Determine the [x, y] coordinate at the center of the cell enclosing the given text.  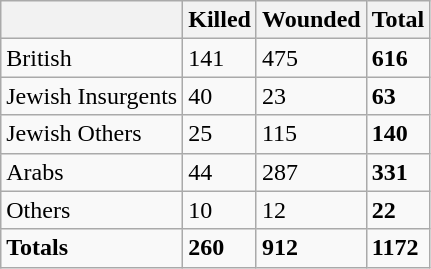
Killed [220, 20]
912 [311, 248]
1172 [398, 248]
115 [311, 134]
Others [92, 210]
287 [311, 172]
Arabs [92, 172]
10 [220, 210]
Jewish Others [92, 134]
63 [398, 96]
260 [220, 248]
475 [311, 58]
141 [220, 58]
British [92, 58]
616 [398, 58]
12 [311, 210]
Total [398, 20]
140 [398, 134]
Jewish Insurgents [92, 96]
Totals [92, 248]
22 [398, 210]
40 [220, 96]
25 [220, 134]
331 [398, 172]
23 [311, 96]
Wounded [311, 20]
44 [220, 172]
